Find where the given text appears and provide that cell's center as (X, Y) coordinate. 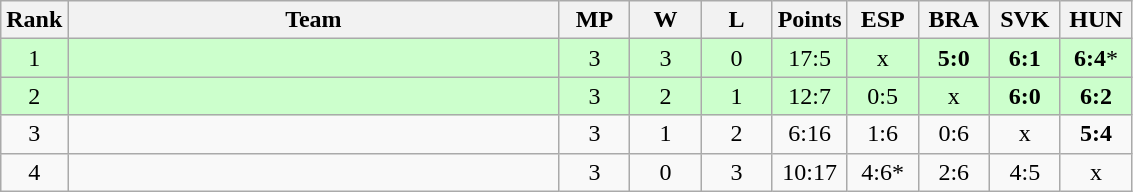
2:6 (954, 172)
4:6* (882, 172)
6:0 (1024, 96)
6:16 (810, 134)
BRA (954, 20)
Rank (34, 20)
12:7 (810, 96)
6:2 (1096, 96)
4:5 (1024, 172)
0:6 (954, 134)
0:5 (882, 96)
6:1 (1024, 58)
W (666, 20)
6:4* (1096, 58)
1:6 (882, 134)
MP (594, 20)
17:5 (810, 58)
5:4 (1096, 134)
5:0 (954, 58)
10:17 (810, 172)
Team (314, 20)
L (736, 20)
HUN (1096, 20)
SVK (1024, 20)
ESP (882, 20)
4 (34, 172)
Points (810, 20)
